Determine the (x, y) coordinate at the center of the cell enclosing the given text.  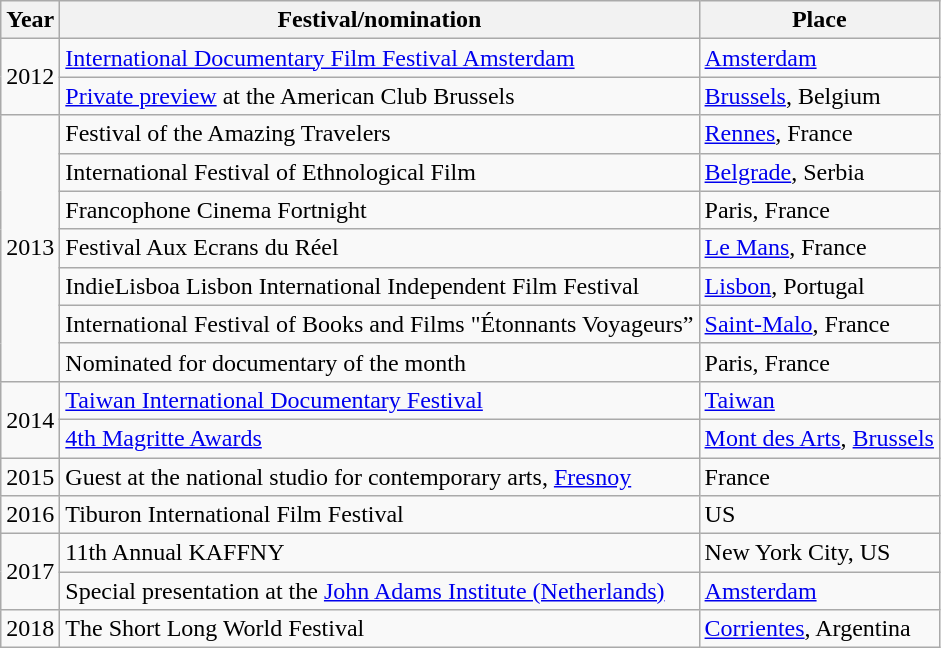
Nominated for documentary of the month (380, 362)
Festival Aux Ecrans du Réel (380, 248)
Special presentation at the John Adams Institute (Netherlands) (380, 591)
International Festival of Ethnological Film (380, 172)
2012 (30, 77)
Brussels, Belgium (819, 96)
International Documentary Film Festival Amsterdam (380, 58)
Belgrade, Serbia (819, 172)
Private preview at the American Club Brussels (380, 96)
The Short Long World Festival (380, 629)
Festival of the Amazing Travelers (380, 134)
US (819, 515)
Corrientes, Argentina (819, 629)
Le Mans, France (819, 248)
IndieLisboa Lisbon International Independent Film Festival (380, 286)
International Festival of Books and Films "Étonnants Voyageurs” (380, 324)
2013 (30, 248)
2018 (30, 629)
New York City, US (819, 553)
Lisbon, Portugal (819, 286)
Francophone Cinema Fortnight (380, 210)
Festival/nomination (380, 20)
2016 (30, 515)
Rennes, France (819, 134)
France (819, 477)
4th Magritte Awards (380, 438)
11th Annual KAFFNY (380, 553)
Place (819, 20)
2017 (30, 572)
Guest at the national studio for contemporary arts, Fresnoy (380, 477)
Tiburon International Film Festival (380, 515)
Mont des Arts, Brussels (819, 438)
Taiwan International Documentary Festival (380, 400)
2014 (30, 419)
Saint-Malo, France (819, 324)
Taiwan (819, 400)
Year (30, 20)
2015 (30, 477)
